Find where the given text appears and provide that cell's center as (x, y) coordinate. 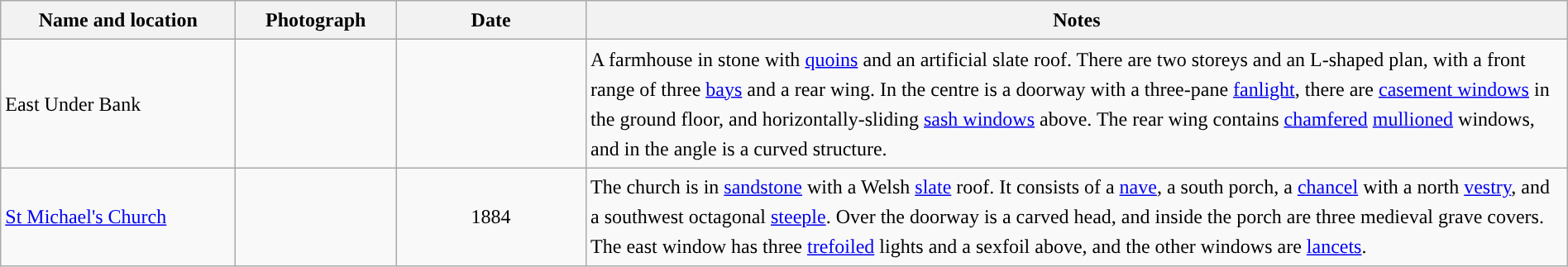
1884 (491, 217)
Photograph (316, 20)
Name and location (118, 20)
Date (491, 20)
St Michael's Church (118, 217)
East Under Bank (118, 104)
Notes (1077, 20)
